Pinpoint the cell where the given text exists, returning its [x, y] midpoint coordinate. 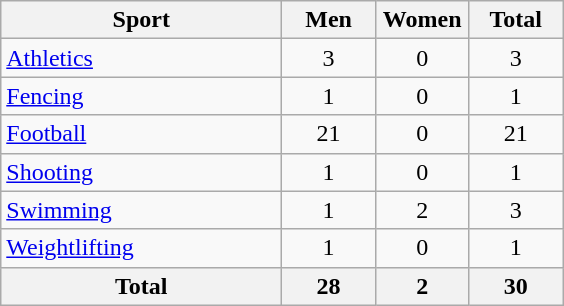
Fencing [142, 96]
28 [329, 286]
Women [422, 20]
Football [142, 134]
Men [329, 20]
30 [516, 286]
Shooting [142, 172]
Athletics [142, 58]
Weightlifting [142, 248]
Sport [142, 20]
Swimming [142, 210]
